For the text-containing cell, return its midpoint in [X, Y] coordinate format. 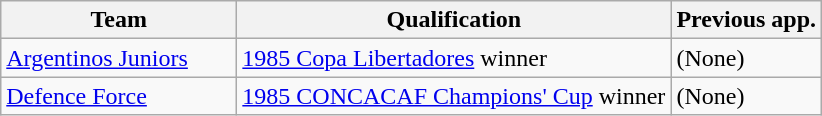
Argentinos Juniors [119, 58]
Previous app. [746, 20]
Defence Force [119, 96]
Qualification [454, 20]
Team [119, 20]
1985 CONCACAF Champions' Cup winner [454, 96]
1985 Copa Libertadores winner [454, 58]
